Pinpoint the cell where the given text exists, returning its (X, Y) midpoint coordinate. 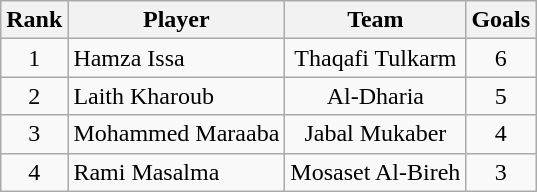
Jabal Mukaber (376, 134)
1 (34, 58)
Mosaset Al-Bireh (376, 172)
Rank (34, 20)
5 (501, 96)
Goals (501, 20)
2 (34, 96)
6 (501, 58)
Laith Kharoub (176, 96)
Team (376, 20)
Rami Masalma (176, 172)
Player (176, 20)
Hamza Issa (176, 58)
Al-Dharia (376, 96)
Mohammed Maraaba (176, 134)
Thaqafi Tulkarm (376, 58)
